For the text-containing cell, return its midpoint in (X, Y) coordinate format. 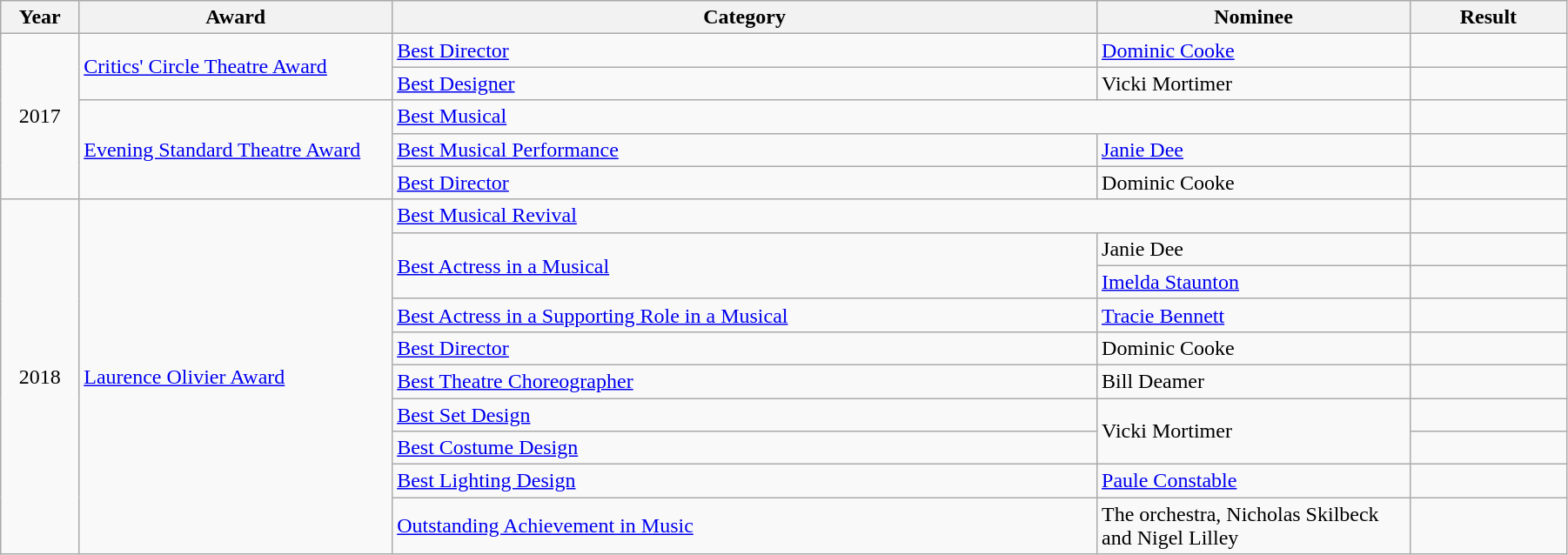
Best Designer (745, 84)
2018 (40, 377)
Year (40, 17)
Best Actress in a Musical (745, 265)
2017 (40, 117)
Best Musical (901, 117)
Best Lighting Design (745, 481)
Best Musical Performance (745, 150)
Category (745, 17)
Tracie Bennett (1254, 315)
Critics' Circle Theatre Award (236, 67)
Best Actress in a Supporting Role in a Musical (745, 315)
Evening Standard Theatre Award (236, 150)
Best Set Design (745, 415)
Award (236, 17)
Imelda Staunton (1254, 282)
Laurence Olivier Award (236, 377)
Nominee (1254, 17)
Best Costume Design (745, 448)
Paule Constable (1254, 481)
Outstanding Achievement in Music (745, 525)
Best Musical Revival (901, 216)
Bill Deamer (1254, 381)
Result (1488, 17)
Best Theatre Choreographer (745, 381)
The orchestra, Nicholas Skilbeck and Nigel Lilley (1254, 525)
